Determine the (X, Y) coordinate at the center of the cell enclosing the given text.  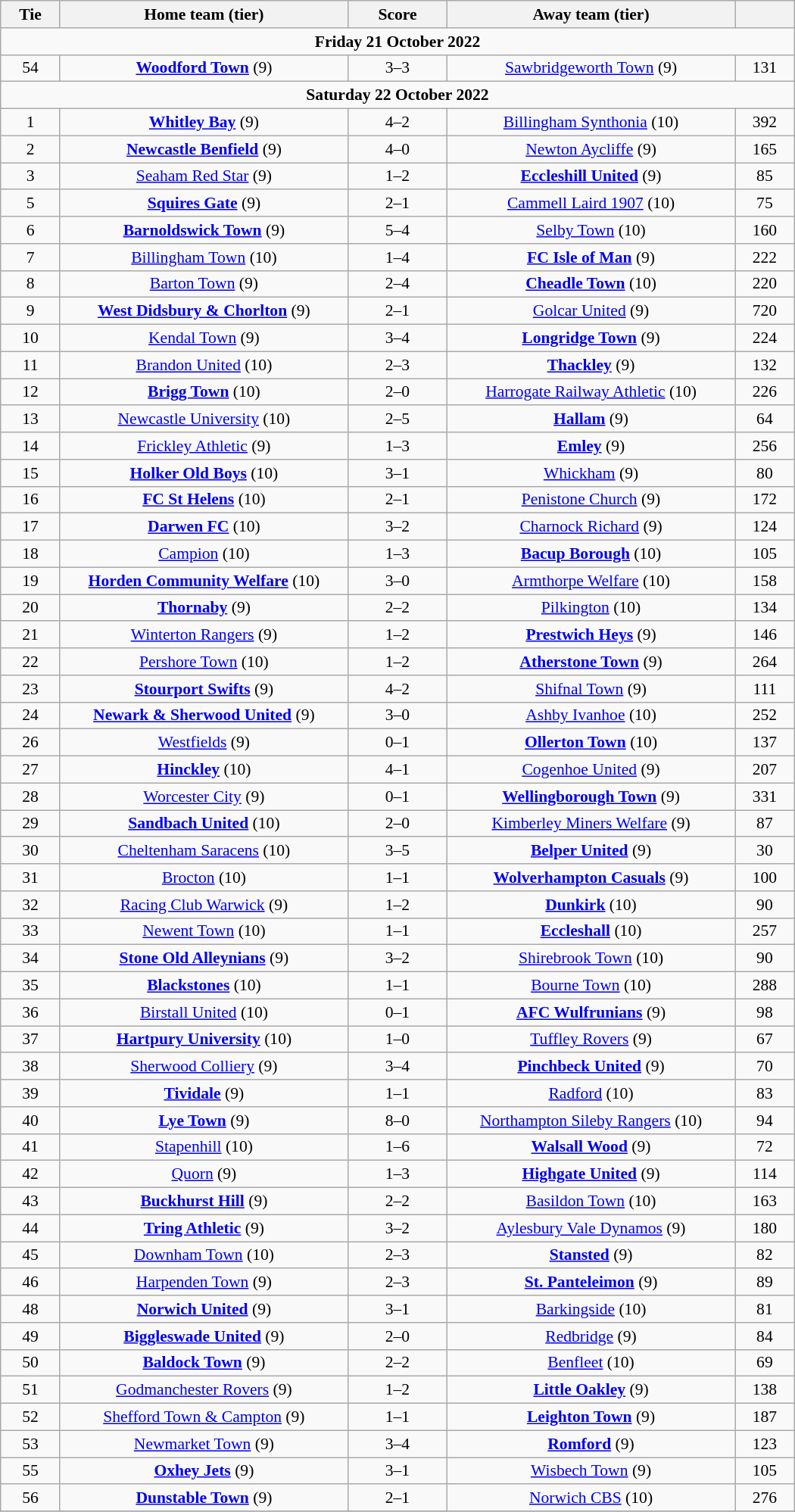
Stapenhill (10) (204, 1147)
Westfields (9) (204, 743)
146 (765, 635)
34 (30, 959)
4–1 (397, 770)
Dunkirk (10) (591, 905)
14 (30, 446)
56 (30, 1498)
Home team (tier) (204, 14)
1 (30, 123)
Barkingside (10) (591, 1309)
Shirebrook Town (10) (591, 959)
Thornaby (9) (204, 608)
Holker Old Boys (10) (204, 473)
Stone Old Alleynians (9) (204, 959)
51 (30, 1390)
111 (765, 689)
222 (765, 257)
Basildon Town (10) (591, 1202)
35 (30, 986)
21 (30, 635)
Bourne Town (10) (591, 986)
Cogenhoe United (9) (591, 770)
163 (765, 1202)
6 (30, 230)
180 (765, 1228)
18 (30, 554)
Campion (10) (204, 554)
Worcester City (9) (204, 797)
82 (765, 1255)
22 (30, 662)
Charnock Richard (9) (591, 527)
134 (765, 608)
Shefford Town & Campton (9) (204, 1417)
52 (30, 1417)
43 (30, 1202)
331 (765, 797)
Kimberley Miners Welfare (9) (591, 824)
32 (30, 905)
FC St Helens (10) (204, 500)
Pershore Town (10) (204, 662)
Brigg Town (10) (204, 392)
2 (30, 149)
5 (30, 204)
392 (765, 123)
Penistone Church (9) (591, 500)
Newcastle Benfield (9) (204, 149)
Baldock Town (9) (204, 1363)
Sherwood Colliery (9) (204, 1067)
Tring Athletic (9) (204, 1228)
19 (30, 581)
8 (30, 284)
27 (30, 770)
Buckhurst Hill (9) (204, 1202)
Harrogate Railway Athletic (10) (591, 392)
Newent Town (10) (204, 931)
Frickley Athletic (9) (204, 446)
AFC Wulfrunians (9) (591, 1012)
Wolverhampton Casuals (9) (591, 878)
80 (765, 473)
Shifnal Town (9) (591, 689)
9 (30, 311)
11 (30, 365)
24 (30, 715)
5–4 (397, 230)
3–5 (397, 851)
54 (30, 68)
46 (30, 1283)
2–4 (397, 284)
28 (30, 797)
8–0 (397, 1121)
48 (30, 1309)
207 (765, 770)
720 (765, 311)
Oxhey Jets (9) (204, 1471)
St. Panteleimon (9) (591, 1283)
26 (30, 743)
Golcar United (9) (591, 311)
Stourport Swifts (9) (204, 689)
70 (765, 1067)
220 (765, 284)
Stansted (9) (591, 1255)
Romford (9) (591, 1444)
Bacup Borough (10) (591, 554)
23 (30, 689)
Radford (10) (591, 1093)
69 (765, 1363)
Score (397, 14)
38 (30, 1067)
Birstall United (10) (204, 1012)
Aylesbury Vale Dynamos (9) (591, 1228)
Squires Gate (9) (204, 204)
72 (765, 1147)
84 (765, 1336)
Lye Town (9) (204, 1121)
89 (765, 1283)
Biggleswade United (9) (204, 1336)
Norwich United (9) (204, 1309)
31 (30, 878)
Eccleshill United (9) (591, 176)
Quorn (9) (204, 1174)
138 (765, 1390)
Wisbech Town (9) (591, 1471)
1–0 (397, 1040)
Selby Town (10) (591, 230)
42 (30, 1174)
Ashby Ivanhoe (10) (591, 715)
Pinchbeck United (9) (591, 1067)
87 (765, 824)
252 (765, 715)
2–5 (397, 419)
Friday 21 October 2022 (397, 42)
13 (30, 419)
3–3 (397, 68)
172 (765, 500)
187 (765, 1417)
Hinckley (10) (204, 770)
Newmarket Town (9) (204, 1444)
160 (765, 230)
29 (30, 824)
Tuffley Rovers (9) (591, 1040)
Ollerton Town (10) (591, 743)
Horden Community Welfare (10) (204, 581)
94 (765, 1121)
226 (765, 392)
Pilkington (10) (591, 608)
Eccleshall (10) (591, 931)
Wellingborough Town (9) (591, 797)
Barnoldswick Town (9) (204, 230)
44 (30, 1228)
49 (30, 1336)
Thackley (9) (591, 365)
Highgate United (9) (591, 1174)
4–0 (397, 149)
Sawbridgeworth Town (9) (591, 68)
Blackstones (10) (204, 986)
FC Isle of Man (9) (591, 257)
Northampton Sileby Rangers (10) (591, 1121)
Cheadle Town (10) (591, 284)
100 (765, 878)
Away team (tier) (591, 14)
Billingham Town (10) (204, 257)
37 (30, 1040)
Billingham Synthonia (10) (591, 123)
53 (30, 1444)
50 (30, 1363)
Racing Club Warwick (9) (204, 905)
81 (765, 1309)
Brandon United (10) (204, 365)
75 (765, 204)
165 (765, 149)
132 (765, 365)
Walsall Wood (9) (591, 1147)
64 (765, 419)
124 (765, 527)
98 (765, 1012)
Cammell Laird 1907 (10) (591, 204)
1–4 (397, 257)
Tie (30, 14)
Norwich CBS (10) (591, 1498)
Little Oakley (9) (591, 1390)
Kendal Town (9) (204, 338)
Whitley Bay (9) (204, 123)
Armthorpe Welfare (10) (591, 581)
33 (30, 931)
45 (30, 1255)
Newton Aycliffe (9) (591, 149)
Seaham Red Star (9) (204, 176)
10 (30, 338)
Hallam (9) (591, 419)
158 (765, 581)
67 (765, 1040)
Sandbach United (10) (204, 824)
Whickham (9) (591, 473)
83 (765, 1093)
Winterton Rangers (9) (204, 635)
264 (765, 662)
Dunstable Town (9) (204, 1498)
Hartpury University (10) (204, 1040)
Leighton Town (9) (591, 1417)
Atherstone Town (9) (591, 662)
Tividale (9) (204, 1093)
15 (30, 473)
17 (30, 527)
Harpenden Town (9) (204, 1283)
257 (765, 931)
Barton Town (9) (204, 284)
Saturday 22 October 2022 (397, 95)
Newcastle University (10) (204, 419)
114 (765, 1174)
3 (30, 176)
16 (30, 500)
36 (30, 1012)
12 (30, 392)
Emley (9) (591, 446)
123 (765, 1444)
West Didsbury & Chorlton (9) (204, 311)
Woodford Town (9) (204, 68)
Belper United (9) (591, 851)
41 (30, 1147)
276 (765, 1498)
131 (765, 68)
288 (765, 986)
Cheltenham Saracens (10) (204, 851)
85 (765, 176)
20 (30, 608)
39 (30, 1093)
Downham Town (10) (204, 1255)
Redbridge (9) (591, 1336)
Benfleet (10) (591, 1363)
256 (765, 446)
Longridge Town (9) (591, 338)
Brocton (10) (204, 878)
Newark & Sherwood United (9) (204, 715)
40 (30, 1121)
7 (30, 257)
Godmanchester Rovers (9) (204, 1390)
1–6 (397, 1147)
137 (765, 743)
Darwen FC (10) (204, 527)
55 (30, 1471)
224 (765, 338)
Prestwich Heys (9) (591, 635)
